Locate the cell with the specified text and output its (x, y) center coordinate. 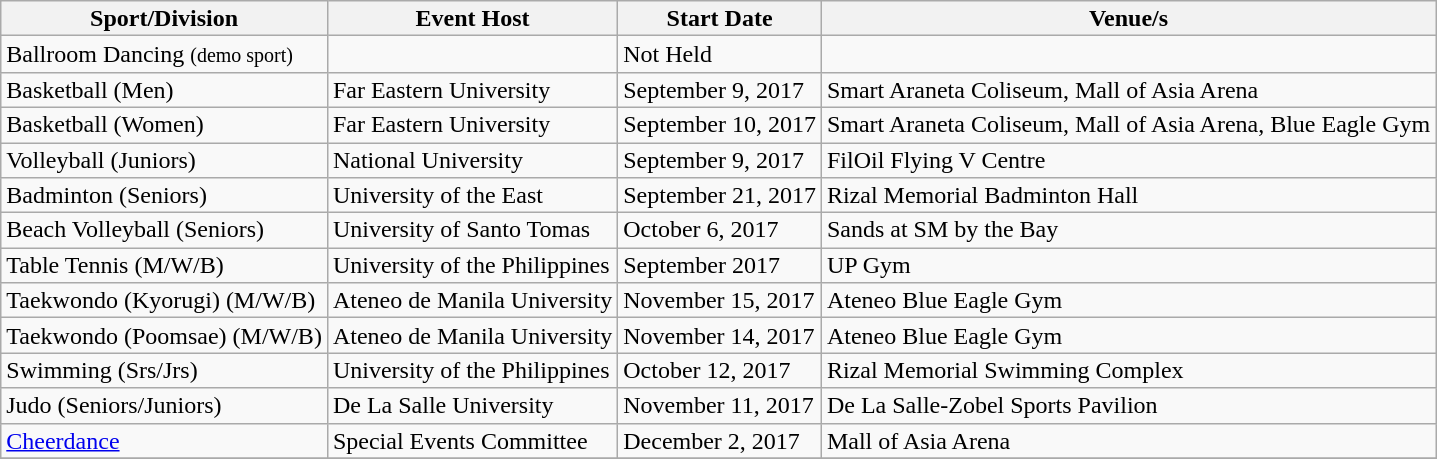
Badminton (Seniors) (164, 196)
October 12, 2017 (720, 370)
September 2017 (720, 266)
September 21, 2017 (720, 196)
UP Gym (1128, 266)
November 15, 2017 (720, 300)
Rizal Memorial Swimming Complex (1128, 370)
Start Date (720, 18)
December 2, 2017 (720, 440)
Basketball (Women) (164, 124)
Volleyball (Juniors) (164, 160)
Sands at SM by the Bay (1128, 230)
Event Host (472, 18)
FilOil Flying V Centre (1128, 160)
Sport/Division (164, 18)
Swimming (Srs/Jrs) (164, 370)
University of Santo Tomas (472, 230)
Beach Volleyball (Seniors) (164, 230)
Venue/s (1128, 18)
Special Events Committee (472, 440)
University of the East (472, 196)
November 11, 2017 (720, 406)
Basketball (Men) (164, 90)
Judo (Seniors/Juniors) (164, 406)
September 10, 2017 (720, 124)
Smart Araneta Coliseum, Mall of Asia Arena (1128, 90)
October 6, 2017 (720, 230)
Smart Araneta Coliseum, Mall of Asia Arena, Blue Eagle Gym (1128, 124)
November 14, 2017 (720, 336)
Ballroom Dancing (demo sport) (164, 54)
Not Held (720, 54)
Taekwondo (Kyorugi) (M/W/B) (164, 300)
National University (472, 160)
Taekwondo (Poomsae) (M/W/B) (164, 336)
Rizal Memorial Badminton Hall (1128, 196)
Mall of Asia Arena (1128, 440)
Cheerdance (164, 440)
De La Salle-Zobel Sports Pavilion (1128, 406)
Table Tennis (M/W/B) (164, 266)
De La Salle University (472, 406)
